Identify which cell holds the provided text, then report its [x, y] central coordinate. 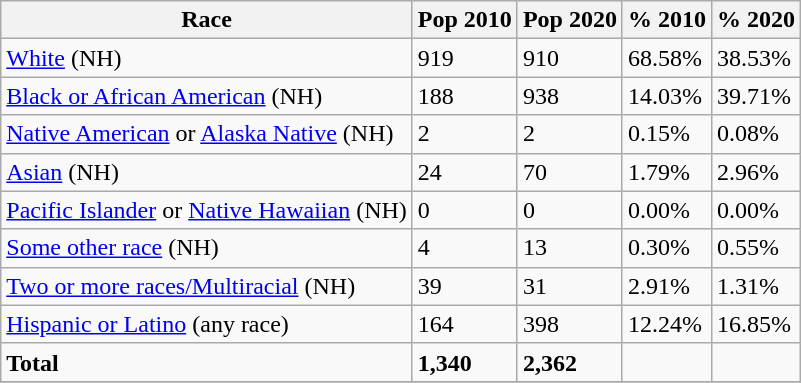
16.85% [756, 324]
Race [207, 20]
Asian (NH) [207, 172]
% 2010 [666, 20]
164 [464, 324]
Pop 2010 [464, 20]
Two or more races/Multiracial (NH) [207, 286]
Pop 2020 [570, 20]
0.08% [756, 134]
1,340 [464, 362]
938 [570, 96]
39.71% [756, 96]
1.79% [666, 172]
2,362 [570, 362]
0.30% [666, 248]
70 [570, 172]
Native American or Alaska Native (NH) [207, 134]
Black or African American (NH) [207, 96]
31 [570, 286]
12.24% [666, 324]
398 [570, 324]
Pacific Islander or Native Hawaiian (NH) [207, 210]
White (NH) [207, 58]
Hispanic or Latino (any race) [207, 324]
Total [207, 362]
38.53% [756, 58]
24 [464, 172]
14.03% [666, 96]
910 [570, 58]
0.15% [666, 134]
0.55% [756, 248]
188 [464, 96]
Some other race (NH) [207, 248]
2.91% [666, 286]
919 [464, 58]
1.31% [756, 286]
% 2020 [756, 20]
68.58% [666, 58]
13 [570, 248]
2.96% [756, 172]
39 [464, 286]
4 [464, 248]
